Scan for the cell matching the given text and deliver its (x, y) coordinate at center. 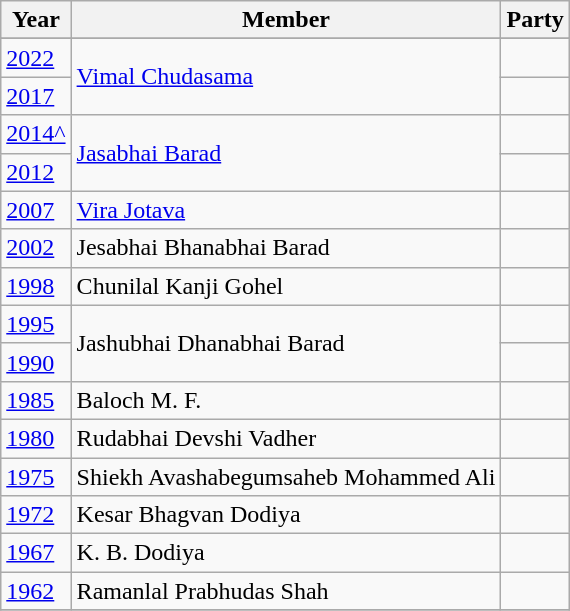
Chunilal Kanji Gohel (286, 286)
2017 (36, 96)
Vira Jotava (286, 210)
1980 (36, 438)
Party (535, 20)
Member (286, 20)
1962 (36, 591)
Ramanlal Prabhudas Shah (286, 591)
Jashubhai Dhanabhai Barad (286, 343)
Baloch M. F. (286, 400)
2012 (36, 172)
Rudabhai Devshi Vadher (286, 438)
2014^ (36, 134)
Shiekh Avashabegumsaheb Mohammed Ali (286, 477)
Vimal Chudasama (286, 77)
1975 (36, 477)
2007 (36, 210)
Kesar Bhagvan Dodiya (286, 515)
Jasabhai Barad (286, 153)
K. B. Dodiya (286, 553)
2022 (36, 58)
1967 (36, 553)
Year (36, 20)
1995 (36, 324)
Jesabhai Bhanabhai Barad (286, 248)
1985 (36, 400)
1990 (36, 362)
1972 (36, 515)
2002 (36, 248)
1998 (36, 286)
